Capture the cell that displays the provided text and extract its [x, y] central coordinate. 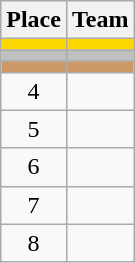
Place [34, 20]
7 [34, 205]
8 [34, 243]
4 [34, 91]
Team [100, 20]
6 [34, 167]
5 [34, 129]
